Locate the cell with the specified text and output its (x, y) center coordinate. 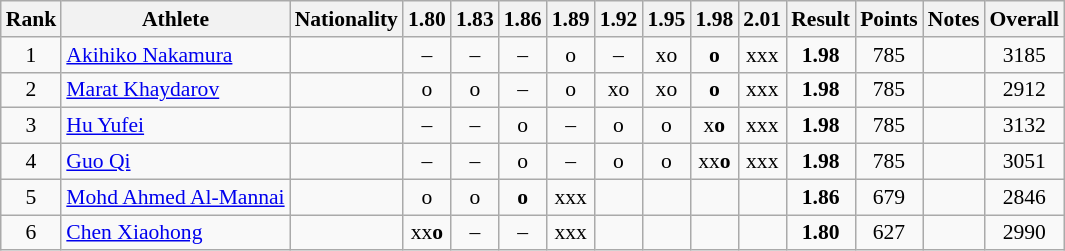
Overall (1024, 19)
1.89 (571, 19)
1 (32, 55)
3051 (1024, 162)
2846 (1024, 197)
Result (820, 19)
6 (32, 233)
3 (32, 126)
2.01 (762, 19)
Hu Yufei (175, 126)
Chen Xiaohong (175, 233)
2 (32, 90)
1.92 (619, 19)
Guo Qi (175, 162)
4 (32, 162)
3185 (1024, 55)
2912 (1024, 90)
Akihiko Nakamura (175, 55)
679 (889, 197)
Marat Khaydarov (175, 90)
5 (32, 197)
Rank (32, 19)
Nationality (346, 19)
Mohd Ahmed Al-Mannai (175, 197)
3132 (1024, 126)
Notes (954, 19)
Athlete (175, 19)
627 (889, 233)
1.83 (475, 19)
Points (889, 19)
2990 (1024, 233)
1.95 (666, 19)
